Provide the [x, y] coordinate of the cell's center where the given text is located.  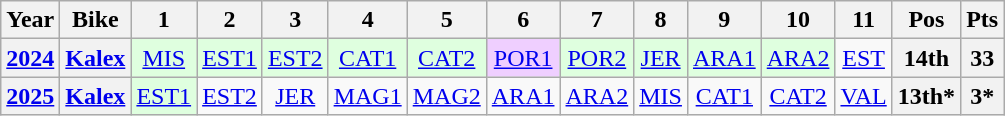
POR1 [523, 58]
Pos [926, 20]
3* [982, 96]
EST [864, 58]
14th [926, 58]
8 [661, 20]
4 [368, 20]
7 [597, 20]
MAG2 [446, 96]
VAL [864, 96]
Bike [96, 20]
11 [864, 20]
MAG1 [368, 96]
3 [295, 20]
1 [164, 20]
13th* [926, 96]
6 [523, 20]
10 [798, 20]
2025 [30, 96]
2024 [30, 58]
5 [446, 20]
2 [230, 20]
9 [724, 20]
33 [982, 58]
POR2 [597, 58]
Pts [982, 20]
Year [30, 20]
